Output the [x, y] coordinate of the center of the cell containing the given text.  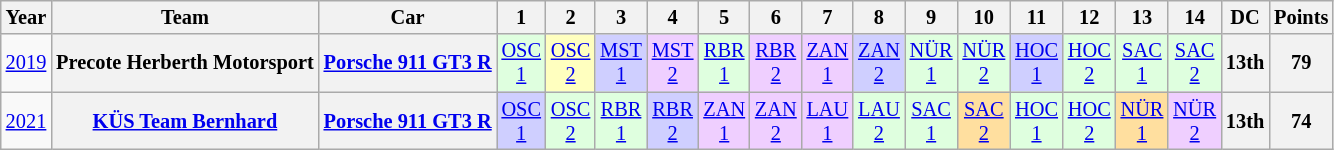
74 [1301, 121]
13 [1142, 17]
DC [1245, 17]
MST1 [621, 63]
Year [26, 17]
14 [1194, 17]
Car [408, 17]
6 [776, 17]
11 [1036, 17]
9 [932, 17]
2 [570, 17]
KÜS Team Bernhard [184, 121]
LAU1 [828, 121]
7 [828, 17]
2021 [26, 121]
Points [1301, 17]
Precote Herberth Motorsport [184, 63]
Team [184, 17]
LAU2 [879, 121]
79 [1301, 63]
10 [984, 17]
12 [1090, 17]
MST2 [673, 63]
2019 [26, 63]
4 [673, 17]
3 [621, 17]
8 [879, 17]
1 [522, 17]
5 [724, 17]
